Capture the cell that displays the provided text and extract its (X, Y) central coordinate. 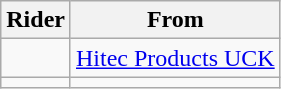
Hitec Products UCK (175, 58)
Rider (36, 20)
From (175, 20)
